From the cell containing the given text, extract its center point as [x, y] coordinate. 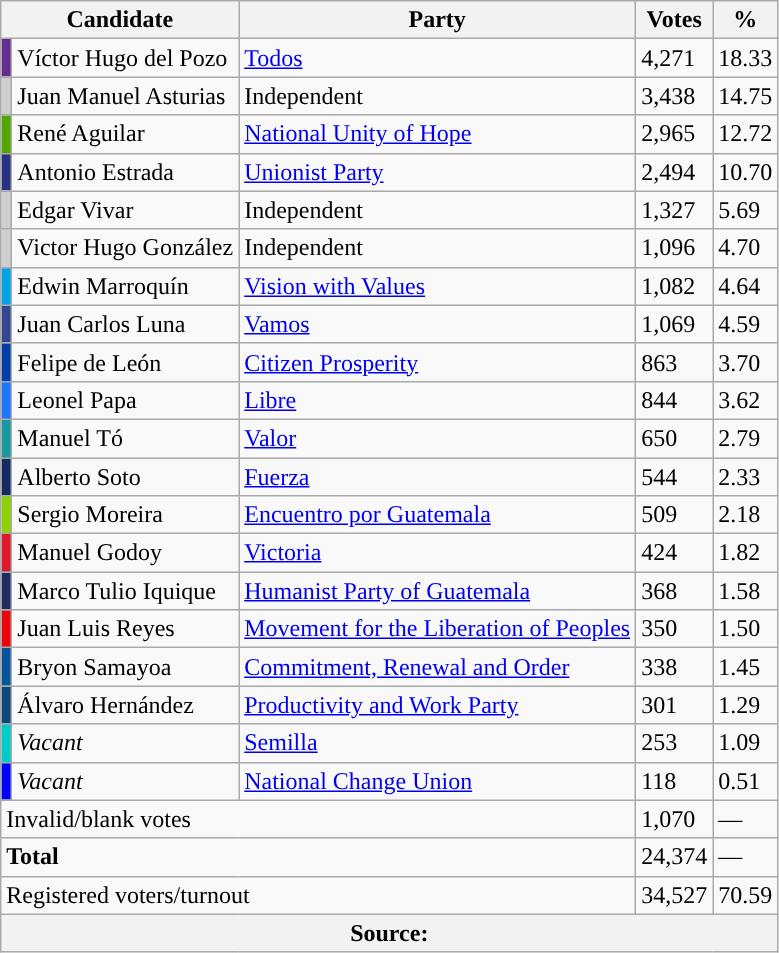
Juan Luis Reyes [126, 629]
Edwin Marroquín [126, 286]
Victor Hugo González [126, 248]
Juan Carlos Luna [126, 324]
Manuel Tó [126, 438]
Source: [390, 933]
National Unity of Hope [438, 134]
3,438 [674, 96]
338 [674, 667]
18.33 [746, 58]
650 [674, 438]
Álvaro Hernández [126, 705]
70.59 [746, 895]
Víctor Hugo del Pozo [126, 58]
Libre [438, 400]
4.64 [746, 286]
Movement for the Liberation of Peoples [438, 629]
Manuel Godoy [126, 553]
4,271 [674, 58]
10.70 [746, 172]
Sergio Moreira [126, 515]
Edgar Vivar [126, 210]
1.09 [746, 743]
3.62 [746, 400]
Juan Manuel Asturias [126, 96]
1.45 [746, 667]
14.75 [746, 96]
Valor [438, 438]
24,374 [674, 857]
4.59 [746, 324]
Citizen Prosperity [438, 362]
253 [674, 743]
1.58 [746, 591]
Fuerza [438, 477]
368 [674, 591]
2.33 [746, 477]
Total [318, 857]
% [746, 20]
544 [674, 477]
Party [438, 20]
Marco Tulio Iquique [126, 591]
350 [674, 629]
Victoria [438, 553]
Registered voters/turnout [318, 895]
5.69 [746, 210]
Humanist Party of Guatemala [438, 591]
424 [674, 553]
301 [674, 705]
Encuentro por Guatemala [438, 515]
Felipe de León [126, 362]
4.70 [746, 248]
Alberto Soto [126, 477]
Leonel Papa [126, 400]
Todos [438, 58]
Vision with Values [438, 286]
0.51 [746, 781]
Votes [674, 20]
1,082 [674, 286]
Bryon Samayoa [126, 667]
3.70 [746, 362]
844 [674, 400]
Commitment, Renewal and Order [438, 667]
2.79 [746, 438]
1,096 [674, 248]
Invalid/blank votes [318, 819]
1,069 [674, 324]
2.18 [746, 515]
1.50 [746, 629]
12.72 [746, 134]
Antonio Estrada [126, 172]
National Change Union [438, 781]
863 [674, 362]
1.29 [746, 705]
1,327 [674, 210]
34,527 [674, 895]
Semilla [438, 743]
1.82 [746, 553]
509 [674, 515]
2,965 [674, 134]
Productivity and Work Party [438, 705]
118 [674, 781]
Unionist Party [438, 172]
1,070 [674, 819]
Candidate [120, 20]
Vamos [438, 324]
René Aguilar [126, 134]
2,494 [674, 172]
